Capture the cell that displays the provided text and extract its [x, y] central coordinate. 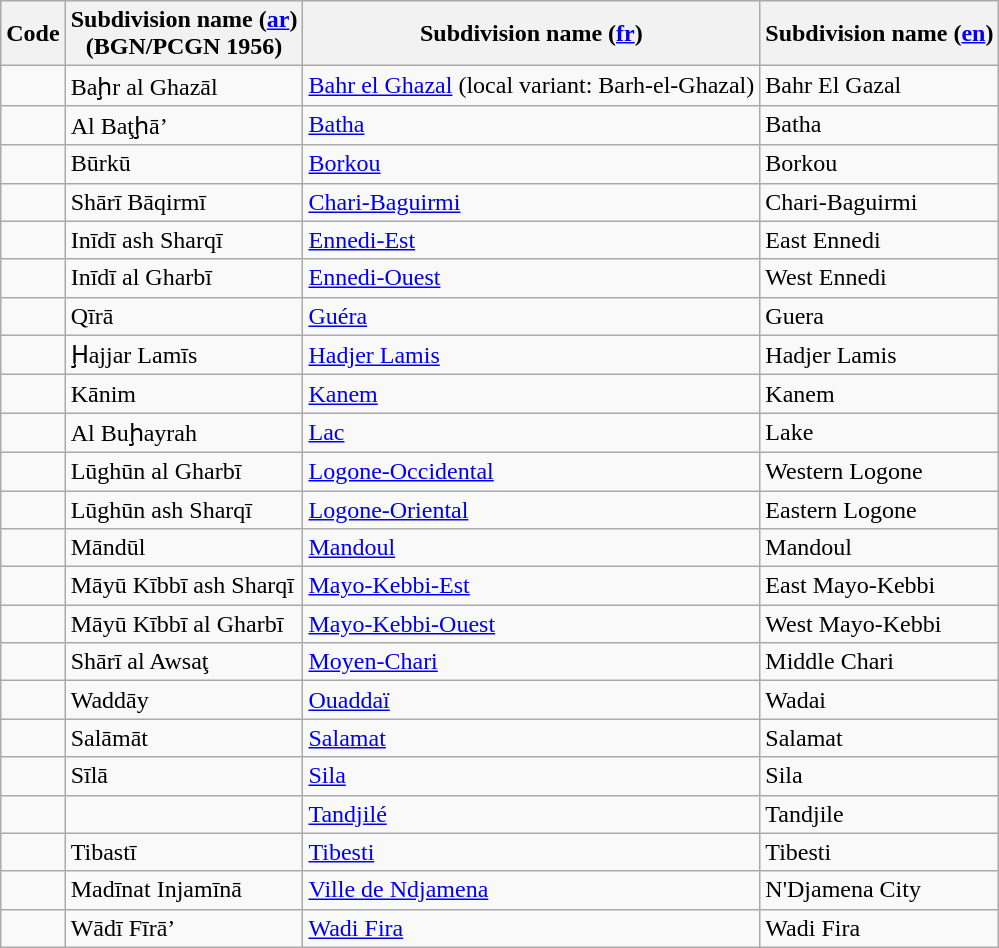
Al Buḩayrah [184, 433]
Guéra [532, 316]
Mayo-Kebbi-Ouest [532, 624]
East Ennedi [880, 240]
Lake [880, 433]
Būrkū [184, 164]
Salāmāt [184, 738]
Bahr El Gazal [880, 86]
Ennedi-Est [532, 240]
Māndūl [184, 548]
Wadai [880, 700]
Al Baţḩā’ [184, 125]
Guera [880, 316]
Qīrā [184, 316]
Bahr el Ghazal (local variant: Barh-el-Ghazal) [532, 86]
Western Logone [880, 471]
Lūghūn al Gharbī [184, 471]
Mayo-Kebbi-Est [532, 586]
Māyū Kībbī ash Sharqī [184, 586]
Madīnat Injamīnā [184, 890]
Tibastī [184, 852]
Moyen-Chari [532, 662]
Subdivision name (fr) [532, 34]
Inīdī al Gharbī [184, 278]
Subdivision name (en) [880, 34]
Ennedi-Ouest [532, 278]
Māyū Kībbī al Gharbī [184, 624]
Lūghūn ash Sharqī [184, 509]
Sīlā [184, 776]
Code [33, 34]
Inīdī ash Sharqī [184, 240]
West Mayo-Kebbi [880, 624]
Tandjile [880, 814]
Eastern Logone [880, 509]
Tandjilé [532, 814]
Shārī al Awsaţ [184, 662]
East Mayo-Kebbi [880, 586]
Wādī Fīrā’ [184, 928]
Kānim [184, 394]
Ville de Ndjamena [532, 890]
West Ennedi [880, 278]
Middle Chari [880, 662]
Subdivision name (ar)(BGN/PCGN 1956) [184, 34]
N'Djamena City [880, 890]
Baḩr al Ghazāl [184, 86]
Waddāy [184, 700]
Lac [532, 433]
Logone-Oriental [532, 509]
Shārī Bāqirmī [184, 202]
Ḩajjar Lamīs [184, 355]
Ouaddaï [532, 700]
Logone-Occidental [532, 471]
